Return the [x, y] coordinate for the center point of the cell that contains the specified text.  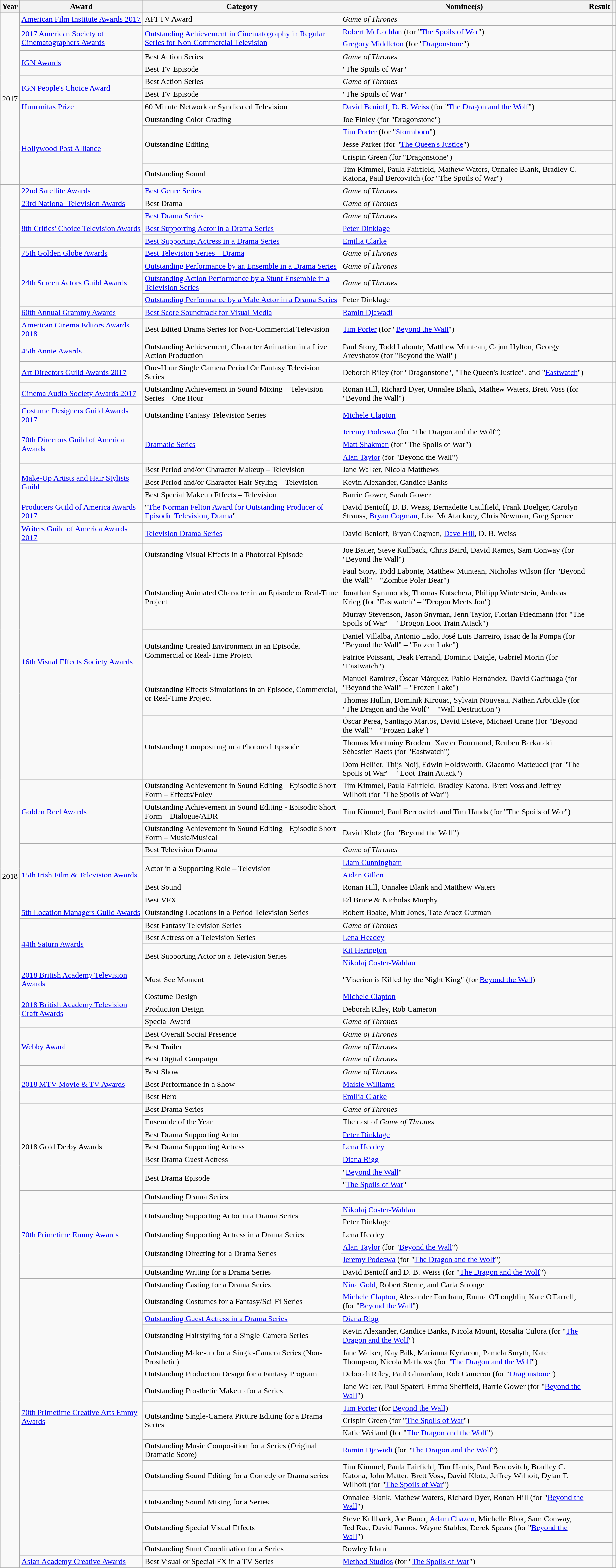
AFI TV Award [242, 19]
Outstanding Writing for a Drama Series [242, 1272]
Daniel Villalba, Antonio Lado, José Luis Barreiro, Isaac de la Pompa (for "Beyond the Wall" – "Frozen Lake") [464, 640]
David Benioff and D. B. Weiss (for "The Dragon and the Wolf") [464, 1272]
"Beyond the Wall" [464, 1172]
Outstanding Achievement in Sound Editing - Episodic Short Form – Dialogue/ADR [242, 812]
Crispin Green (for "The Spoils of War") [464, 1421]
Outstanding Locations in a Period Television Series [242, 912]
Webby Award [82, 1047]
Humanitas Prize [82, 107]
"Viserion is Killed by the Night King" (for Beyond the Wall) [464, 980]
Steve Kullback, Joe Bauer, Adam Chazen, Michelle Blok, Sam Conway, Ted Rae, David Ramos, Wayne Stables, Derek Spears (for "Beyond the Wall") [464, 1528]
Ensemble of the Year [242, 1122]
16th Visual Effects Society Awards [82, 662]
Best Trailer [242, 1047]
Best Drama Episode [242, 1178]
Best Drama Supporting Actress [242, 1147]
Outstanding Created Environment in an Episode, Commercial or Real-Time Project [242, 651]
Michele Clapton, Alexander Fordham, Emma O'Loughlin, Kate O'Farrell, (for "Beyond the Wall") [464, 1301]
One-Hour Single Camera Period Or Fantasy Television Series [242, 372]
American Film Institute Awards 2017 [82, 19]
Kit Harington [464, 950]
23rd National Television Awards [82, 203]
Year [10, 7]
15th Irish Film & Television Awards [82, 875]
Outstanding Animated Character in an Episode or Real-Time Project [242, 597]
Outstanding Sound Mixing for a Series [242, 1502]
Outstanding Effects Simulations in an Episode, Commercial, or Real-Time Project [242, 693]
Best Edited Drama Series for Non-Commercial Television [242, 329]
Best Visual or Special FX in a TV Series [242, 1561]
Make-Up Artists and Hair Stylists Guild [82, 482]
Tim Porter (for "Stormborn") [464, 132]
Best Period and/or Character Makeup – Television [242, 470]
Tim Porter (for Beyond the Wall) [464, 1408]
Liam Cunningham [464, 862]
Outstanding Visual Effects in a Photoreal Episode [242, 554]
Outstanding Fantasy Television Series [242, 415]
Costume Designers Guild Awards 2017 [82, 415]
Outstanding Music Composition for a Series (Original Dramatic Score) [242, 1450]
Dramatic Series [242, 445]
Outstanding Editing [242, 144]
Best Digital Campaign [242, 1059]
Paul Story, Todd Labonte, Matthew Muntean, Nicholas Wilson (for "Beyond the Wall" – "Zombie Polar Bear") [464, 576]
Kevin Alexander, Candice Banks [464, 482]
Aidan Gillen [464, 875]
Best Special Makeup Effects – Television [242, 495]
Best Overall Social Presence [242, 1034]
Award [82, 7]
Production Design [242, 1009]
Best Television Series – Drama [242, 253]
Joe Bauer, Steve Kullback, Chris Baird, David Ramos, Sam Conway (for "Beyond the Wall") [464, 554]
Best Sound [242, 887]
Ramin Djawadi (for "The Dragon and the Wolf") [464, 1450]
Tim Porter (for "Beyond the Wall") [464, 329]
Outstanding Directing for a Drama Series [242, 1253]
Must-See Moment [242, 980]
Gregory Middleton (for "Dragonstone") [464, 44]
Outstanding Compositing in a Photoreal Episode [242, 747]
Jane Walker, Kay Bilk, Marianna Kyriacou, Pamela Smyth, Kate Thompson, Nicola Mathews (for "The Dragon and the Wolf") [464, 1357]
Crispin Green (for "Dragonstone") [464, 157]
Producers Guild of America Awards 2017 [82, 511]
Ed Bruce & Nicholas Murphy [464, 900]
60 Minute Network or Syndicated Television [242, 107]
5th Location Managers Guild Awards [82, 912]
Outstanding Achievement, Character Animation in a Live Action Production [242, 351]
70th Primetime Creative Arts Emmy Awards [82, 1417]
Outstanding Stunt Coordination for a Series [242, 1549]
Best Supporting Actress in a Drama Series [242, 241]
Special Award [242, 1022]
Outstanding Costumes for a Fantasy/Sci-Fi Series [242, 1301]
Onnalee Blank, Mathew Waters, Richard Dyer, Ronan Hill (for "Beyond the Wall") [464, 1502]
Category [242, 7]
Hollywood Post Alliance [82, 149]
Rowley Irlam [464, 1549]
Outstanding Guest Actress in a Drama Series [242, 1319]
Tim Kimmel, Paula Fairfield, Bradley Katona, Brett Voss and Jeffrey Wilhoit (for "The Spoils of War") [464, 790]
Maisie Williams [464, 1084]
Outstanding Casting for a Drama Series [242, 1285]
Outstanding Special Visual Effects [242, 1528]
Art Directors Guild Awards 2017 [82, 372]
2018 British Academy Television Awards [82, 980]
Jonathan Symmonds, Thomas Kutschera, Philipp Winterstein, Andreas Krieg (for "Eastwatch" – "Drogon Meets Jon") [464, 597]
Best Television Drama [242, 850]
Deborah Riley, Rob Cameron [464, 1009]
Deborah Riley (for "Dragonstone", "The Queen's Justice", and "Eastwatch") [464, 372]
David Benioff, D. B. Weiss (for "The Dragon and the Wolf") [464, 107]
Manuel Ramírez, Óscar Márquez, Pablo Hernández, David Gacituaga (for "Beyond the Wall" – "Frozen Lake") [464, 683]
Outstanding Action Performance by a Stunt Ensemble in a Television Series [242, 283]
Outstanding Supporting Actress in a Drama Series [242, 1235]
Thomas Hullin, Dominik Kirouac, Sylvain Nouveau, Nathan Arbuckle (for "The Dragon and the Wolf" – "Wall Destruction") [464, 704]
Matt Shakman (for "The Spoils of War") [464, 445]
70th Primetime Emmy Awards [82, 1235]
Ronan Hill, Onnalee Blank and Matthew Waters [464, 887]
Outstanding Achievement in Sound Editing - Episodic Short Form – Effects/Foley [242, 790]
Outstanding Supporting Actor in a Drama Series [242, 1216]
Costume Design [242, 997]
Best Performance in a Show [242, 1084]
Best Hero [242, 1097]
Barrie Gower, Sarah Gower [464, 495]
Outstanding Performance by an Ensemble in a Drama Series [242, 266]
Outstanding Sound Editing for a Comedy or Drama series [242, 1476]
Jesse Parker (for "The Queen's Justice") [464, 144]
Outstanding Hairstyling for a Single-Camera Series [242, 1336]
Outstanding Make-up for a Single-Camera Series (Non-Prosthetic) [242, 1357]
Nominee(s) [464, 7]
45th Annie Awards [82, 351]
Outstanding Achievement in Sound Mixing – Television Series – One Hour [242, 394]
Jane Walker, Paul Spateri, Emma Sheffield, Barrie Gower (for "Beyond the Wall") [464, 1391]
Outstanding Single-Camera Picture Editing for a Drama Series [242, 1420]
Jane Walker, Nicola Matthews [464, 470]
Best Actress on a Television Series [242, 937]
22nd Satellite Awards [82, 191]
Outstanding Color Grading [242, 119]
Best VFX [242, 900]
Nina Gold, Robert Sterne, and Carla Stronge [464, 1285]
2018 British Academy Television Craft Awards [82, 1009]
2018 [10, 876]
Robert Boake, Matt Jones, Tate Araez Guzman [464, 912]
Dom Hellier, Thijs Noij, Edwin Holdsworth, Giacomo Matteucci (for "The Spoils of War" – "Loot Train Attack") [464, 769]
Thomas Montminy Brodeur, Xavier Fourmond, Reuben Barkataki, Sébastien Raets (for "Eastwatch") [464, 747]
2018 Gold Derby Awards [82, 1147]
Paul Story, Todd Labonte, Matthew Muntean, Cajun Hylton, Georgy Arevshatov (for "Beyond the Wall") [464, 351]
Ronan Hill, Richard Dyer, Onnalee Blank, Mathew Waters, Brett Voss (for "Beyond the Wall") [464, 394]
Method Studios (for "The Spoils of War") [464, 1561]
Best Genre Series [242, 191]
Katie Weiland (for "The Dragon and the Wolf") [464, 1433]
Actor in a Supporting Role – Television [242, 869]
Outstanding Prosthetic Makeup for a Series [242, 1391]
Outstanding Sound [242, 174]
44th Saturn Awards [82, 944]
Óscar Perea, Santiago Martos, David Esteve, Michael Crane (for "Beyond the Wall" – "Frozen Lake") [464, 726]
Best Score Soundtrack for Visual Media [242, 312]
Tim Kimmel, Paul Bercovitch and Tim Hands (for "The Spoils of War") [464, 812]
2017 American Society of Cinematographers Awards [82, 38]
Robert McLachlan (for "The Spoils of War") [464, 32]
David Benioff, D. B. Weiss, Bernadette Caulfield, Frank Doelger, Carolyn Strauss, Bryan Cogman, Lisa McAtackney, Chris Newman, Greg Spence [464, 511]
Television Drama Series [242, 533]
Golden Reel Awards [82, 812]
IGN Awards [82, 63]
Outstanding Production Design for a Fantasy Program [242, 1374]
Best Show [242, 1072]
Outstanding Performance by a Male Actor in a Drama Series [242, 300]
Best Supporting Actor in a Drama Series [242, 228]
Best Drama Supporting Actor [242, 1134]
Deborah Riley, Paul Ghirardani, Rob Cameron (for "Dragonstone") [464, 1374]
Best Period and/or Character Hair Styling – Television [242, 482]
Writers Guild of America Awards 2017 [82, 533]
Ramin Djawadi [464, 312]
Joe Finley (for "Dragonstone") [464, 119]
2018 MTV Movie & TV Awards [82, 1084]
Kevin Alexander, Candice Banks, Nicola Mount, Rosalia Culora (for "The Dragon and the Wolf") [464, 1336]
Best Drama Guest Actress [242, 1159]
Best Fantasy Television Series [242, 925]
IGN People's Choice Award [82, 88]
American Cinema Editors Awards 2018 [82, 329]
70th Directors Guild of America Awards [82, 445]
David Benioff, Bryan Cogman, Dave Hill, D. B. Weiss [464, 533]
Cinema Audio Society Awards 2017 [82, 394]
75th Golden Globe Awards [82, 253]
Asian Academy Creative Awards [82, 1561]
David Klotz (for "Beyond the Wall") [464, 833]
Outstanding Achievement in Sound Editing - Episodic Short Form – Music/Musical [242, 833]
Murray Stevenson, Jason Snyman, Jenn Taylor, Florian Friedmann (for "The Spoils of War" – "Drogon Loot Train Attack") [464, 619]
"The Norman Felton Award for Outstanding Producer of Episodic Television, Drama" [242, 511]
Tim Kimmel, Paula Fairfield, Mathew Waters, Onnalee Blank, Bradley C. Katona, Paul Bercovitch (for "The Spoils of War") [464, 174]
Outstanding Achievement in Cinematography in Regular Series for Non-Commercial Television [242, 38]
8th Critics' Choice Television Awards [82, 228]
Best Supporting Actor on a Television Series [242, 956]
24th Screen Actors Guild Awards [82, 283]
Best Drama [242, 203]
60th Annual Grammy Awards [82, 312]
2017 [10, 99]
Patrice Poissant, Deak Ferrand, Dominic Daigle, Gabriel Morin (for "Eastwatch") [464, 662]
Outstanding Drama Series [242, 1197]
The cast of Game of Thrones [464, 1122]
Result [600, 7]
